Identify which cell holds the provided text, then report its [x, y] central coordinate. 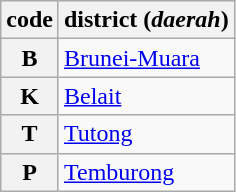
Tutong [146, 134]
code [30, 20]
P [30, 172]
Temburong [146, 172]
district (daerah) [146, 20]
K [30, 96]
B [30, 58]
T [30, 134]
Belait [146, 96]
Brunei-Muara [146, 58]
